Extract the [X, Y] coordinate from the center of the cell holding the provided text.  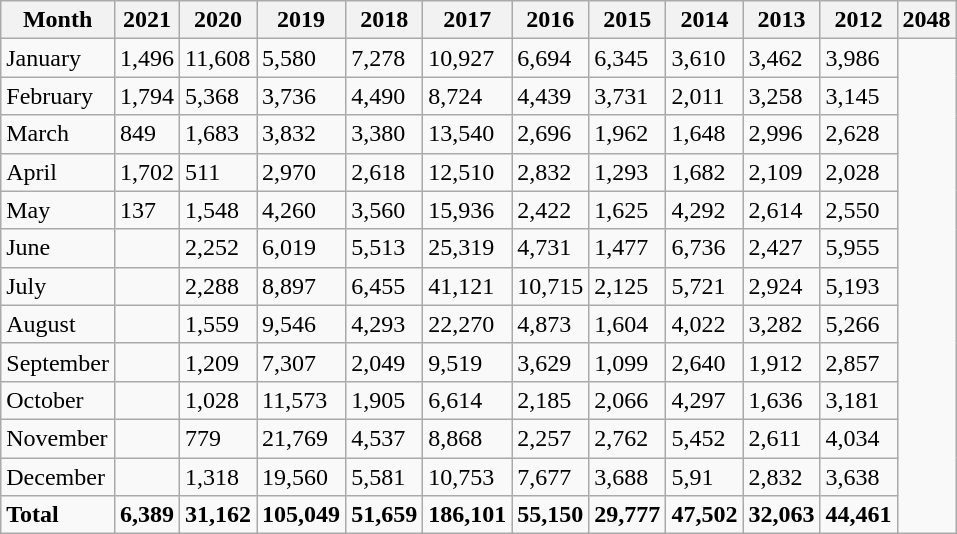
November [58, 438]
1,962 [628, 134]
Total [58, 515]
May [58, 210]
1,794 [146, 96]
2,996 [782, 134]
2,257 [550, 438]
3,380 [384, 134]
1,028 [218, 400]
3,181 [858, 400]
4,034 [858, 438]
32,063 [782, 515]
1,477 [628, 248]
3,282 [782, 324]
1,682 [704, 172]
2,427 [782, 248]
February [58, 96]
6,389 [146, 515]
21,769 [302, 438]
2,762 [628, 438]
3,629 [550, 362]
2021 [146, 20]
3,145 [858, 96]
2048 [926, 20]
5,580 [302, 58]
31,162 [218, 515]
2,109 [782, 172]
2,614 [782, 210]
4,490 [384, 96]
3,560 [384, 210]
2,696 [550, 134]
1,318 [218, 477]
2,924 [782, 286]
2,066 [628, 400]
1,683 [218, 134]
8,897 [302, 286]
2017 [468, 20]
2015 [628, 20]
5,955 [858, 248]
January [58, 58]
2,640 [704, 362]
1,559 [218, 324]
1,496 [146, 58]
3,736 [302, 96]
105,049 [302, 515]
3,258 [782, 96]
2,185 [550, 400]
1,636 [782, 400]
1,548 [218, 210]
5,452 [704, 438]
15,936 [468, 210]
849 [146, 134]
1,604 [628, 324]
1,209 [218, 362]
4,873 [550, 324]
7,677 [550, 477]
10,927 [468, 58]
December [58, 477]
2,618 [384, 172]
3,731 [628, 96]
2016 [550, 20]
8,724 [468, 96]
41,121 [468, 286]
2020 [218, 20]
July [58, 286]
2,628 [858, 134]
2,028 [858, 172]
6,736 [704, 248]
3,638 [858, 477]
5,266 [858, 324]
1,293 [628, 172]
8,868 [468, 438]
137 [146, 210]
4,731 [550, 248]
3,832 [302, 134]
1,912 [782, 362]
4,439 [550, 96]
2014 [704, 20]
5,91 [704, 477]
2,288 [218, 286]
5,513 [384, 248]
47,502 [704, 515]
7,307 [302, 362]
12,510 [468, 172]
4,297 [704, 400]
6,345 [628, 58]
186,101 [468, 515]
2,125 [628, 286]
1,905 [384, 400]
2,857 [858, 362]
4,537 [384, 438]
3,688 [628, 477]
3,462 [782, 58]
25,319 [468, 248]
2,550 [858, 210]
June [58, 248]
1,648 [704, 134]
2,970 [302, 172]
2019 [302, 20]
6,019 [302, 248]
September [58, 362]
779 [218, 438]
9,546 [302, 324]
29,777 [628, 515]
2,422 [550, 210]
3,610 [704, 58]
Month [58, 20]
April [58, 172]
6,614 [468, 400]
44,461 [858, 515]
55,150 [550, 515]
5,581 [384, 477]
511 [218, 172]
13,540 [468, 134]
4,022 [704, 324]
1,099 [628, 362]
11,608 [218, 58]
2012 [858, 20]
2,611 [782, 438]
5,368 [218, 96]
10,753 [468, 477]
51,659 [384, 515]
1,702 [146, 172]
2018 [384, 20]
2,011 [704, 96]
1,625 [628, 210]
9,519 [468, 362]
2,049 [384, 362]
4,293 [384, 324]
6,694 [550, 58]
22,270 [468, 324]
March [58, 134]
2,252 [218, 248]
7,278 [384, 58]
5,721 [704, 286]
3,986 [858, 58]
19,560 [302, 477]
10,715 [550, 286]
October [58, 400]
4,292 [704, 210]
4,260 [302, 210]
2013 [782, 20]
5,193 [858, 286]
August [58, 324]
11,573 [302, 400]
6,455 [384, 286]
